Determine the [X, Y] coordinate at the center of the cell enclosing the given text.  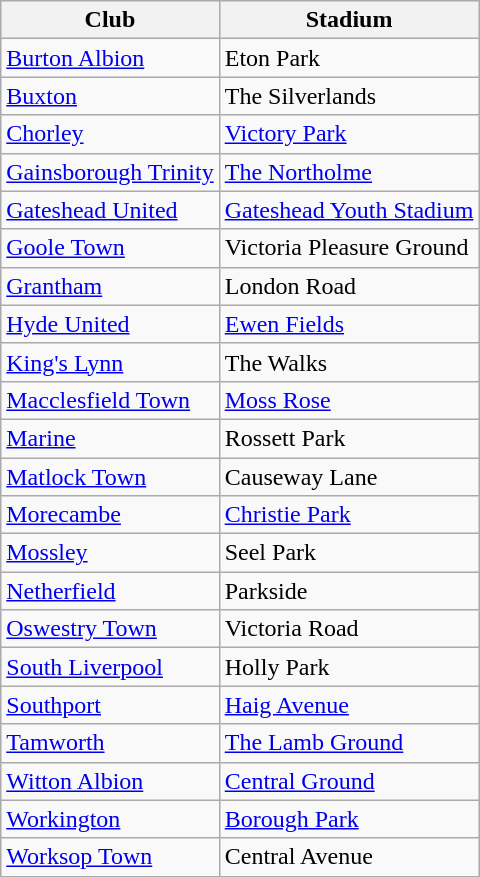
Haig Avenue [349, 705]
Parkside [349, 591]
King's Lynn [110, 362]
Victoria Pleasure Ground [349, 248]
Causeway Lane [349, 477]
The Silverlands [349, 96]
Victory Park [349, 134]
Gainsborough Trinity [110, 172]
Goole Town [110, 248]
Central Ground [349, 781]
The Northolme [349, 172]
London Road [349, 286]
Matlock Town [110, 477]
Tamworth [110, 743]
The Walks [349, 362]
Ewen Fields [349, 324]
Netherfield [110, 591]
Club [110, 20]
Rossett Park [349, 438]
Worksop Town [110, 857]
Witton Albion [110, 781]
Moss Rose [349, 400]
Eton Park [349, 58]
South Liverpool [110, 667]
Victoria Road [349, 629]
Marine [110, 438]
Holly Park [349, 667]
Oswestry Town [110, 629]
Christie Park [349, 515]
Mossley [110, 553]
Gateshead United [110, 210]
Hyde United [110, 324]
Borough Park [349, 819]
Seel Park [349, 553]
The Lamb Ground [349, 743]
Grantham [110, 286]
Southport [110, 705]
Buxton [110, 96]
Morecambe [110, 515]
Stadium [349, 20]
Central Avenue [349, 857]
Gateshead Youth Stadium [349, 210]
Burton Albion [110, 58]
Workington [110, 819]
Macclesfield Town [110, 400]
Chorley [110, 134]
